From the cell containing the given text, extract its center point as (x, y) coordinate. 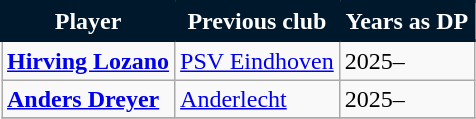
Years as DP (406, 22)
Player (88, 22)
Previous club (258, 22)
Anderlecht (258, 99)
Anders Dreyer (88, 99)
Hirving Lozano (88, 60)
PSV Eindhoven (258, 60)
